Search for the cell housing the specified text and yield its [x, y] center coordinate. 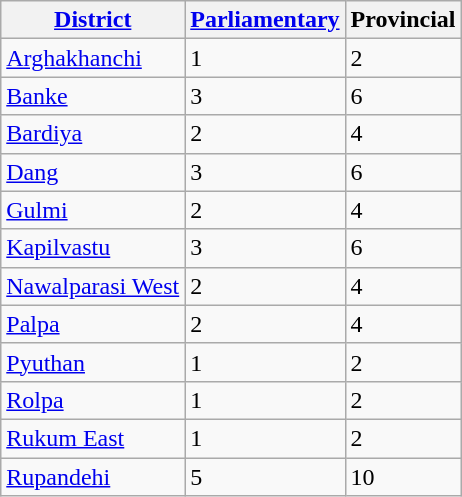
Provincial [403, 20]
Banke [93, 96]
Rolpa [93, 400]
Dang [93, 172]
Kapilvastu [93, 248]
Gulmi [93, 210]
District [93, 20]
Bardiya [93, 134]
Parliamentary [265, 20]
10 [403, 477]
Nawalparasi West [93, 286]
5 [265, 477]
Palpa [93, 324]
Rukum East [93, 438]
Rupandehi [93, 477]
Pyuthan [93, 362]
Arghakhanchi [93, 58]
